Capture the cell that displays the provided text and extract its [x, y] central coordinate. 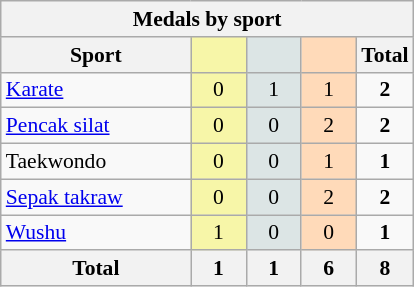
Sepak takraw [96, 197]
Karate [96, 90]
Wushu [96, 233]
Sport [96, 55]
Pencak silat [96, 126]
6 [328, 269]
Medals by sport [208, 19]
8 [384, 269]
Taekwondo [96, 162]
